Pinpoint the cell where the given text exists, returning its (x, y) midpoint coordinate. 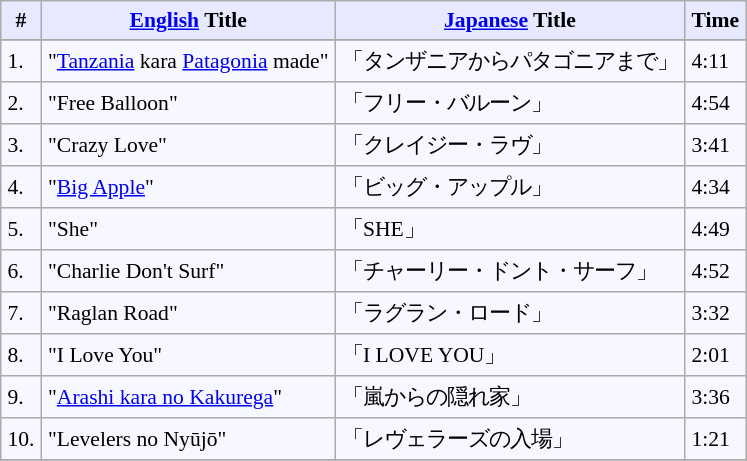
「ビッグ・アップル」 (510, 187)
「レヴェラーズの入場」 (510, 439)
1. (21, 61)
"Charlie Don't Surf" (188, 271)
"Free Balloon" (188, 103)
「I LOVE YOU」 (510, 355)
"Crazy Love" (188, 145)
# (21, 20)
4:11 (716, 61)
"She" (188, 229)
4:52 (716, 271)
4:34 (716, 187)
3:36 (716, 397)
4:49 (716, 229)
3:41 (716, 145)
"Big Apple" (188, 187)
「嵐からの隠れ家」 (510, 397)
8. (21, 355)
「フリー・バルーン」 (510, 103)
Japanese Title (510, 20)
3:32 (716, 313)
「チャーリー・ドント・サーフ」 (510, 271)
5. (21, 229)
1:21 (716, 439)
"I Love You" (188, 355)
4:54 (716, 103)
"Tanzania kara Patagonia made" (188, 61)
「クレイジー・ラヴ」 (510, 145)
「SHE」 (510, 229)
English Title (188, 20)
2. (21, 103)
"Raglan Road" (188, 313)
10. (21, 439)
"Arashi kara no Kakurega" (188, 397)
"Levelers no Nyūjō" (188, 439)
9. (21, 397)
「タンザニアからパタゴニアまで」 (510, 61)
4. (21, 187)
「ラグラン・ロード」 (510, 313)
6. (21, 271)
Time (716, 20)
3. (21, 145)
2:01 (716, 355)
7. (21, 313)
